Extract the (X, Y) coordinate from the center of the cell holding the provided text.  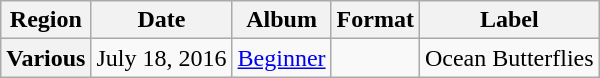
Beginner (282, 58)
Region (46, 20)
Album (282, 20)
Date (162, 20)
Various (46, 58)
Ocean Butterflies (509, 58)
Format (375, 20)
Label (509, 20)
July 18, 2016 (162, 58)
